Find where the given text appears and provide that cell's center as [X, Y] coordinate. 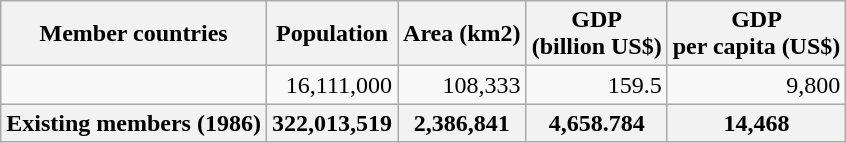
108,333 [462, 85]
Population [332, 34]
Existing members (1986) [134, 123]
322,013,519 [332, 123]
4,658.784 [596, 123]
9,800 [756, 85]
GDP per capita (US$) [756, 34]
14,468 [756, 123]
Member countries [134, 34]
2,386,841 [462, 123]
159.5 [596, 85]
16,111,000 [332, 85]
GDP (billion US$) [596, 34]
Area (km2) [462, 34]
